Provide the [X, Y] coordinate of the cell's center where the given text is located.  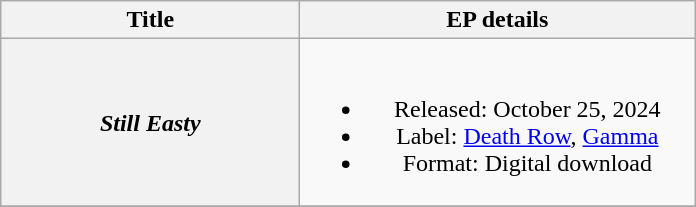
Title [150, 20]
EP details [498, 20]
Still Easty [150, 122]
Released: October 25, 2024Label: Death Row, GammaFormat: Digital download [498, 122]
